Search for the cell housing the specified text and yield its (x, y) center coordinate. 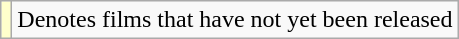
Denotes films that have not yet been released (235, 20)
